Return (x, y) of the center of cell containing provided text 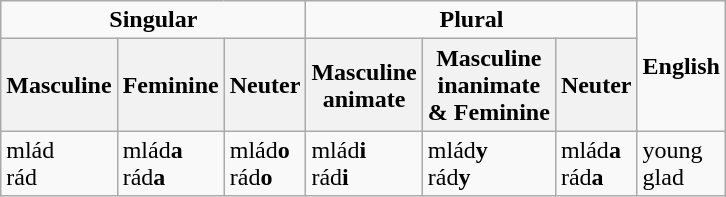
Masculineanimate (364, 85)
youngglad (681, 164)
mládirádi (364, 164)
Masculineinanimate& Feminine (488, 85)
mládyrády (488, 164)
mládrád (59, 164)
English (681, 66)
mládorádo (265, 164)
Plural (472, 20)
Singular (154, 20)
Masculine (59, 85)
Feminine (170, 85)
